Return [x, y] of the center of cell containing provided text 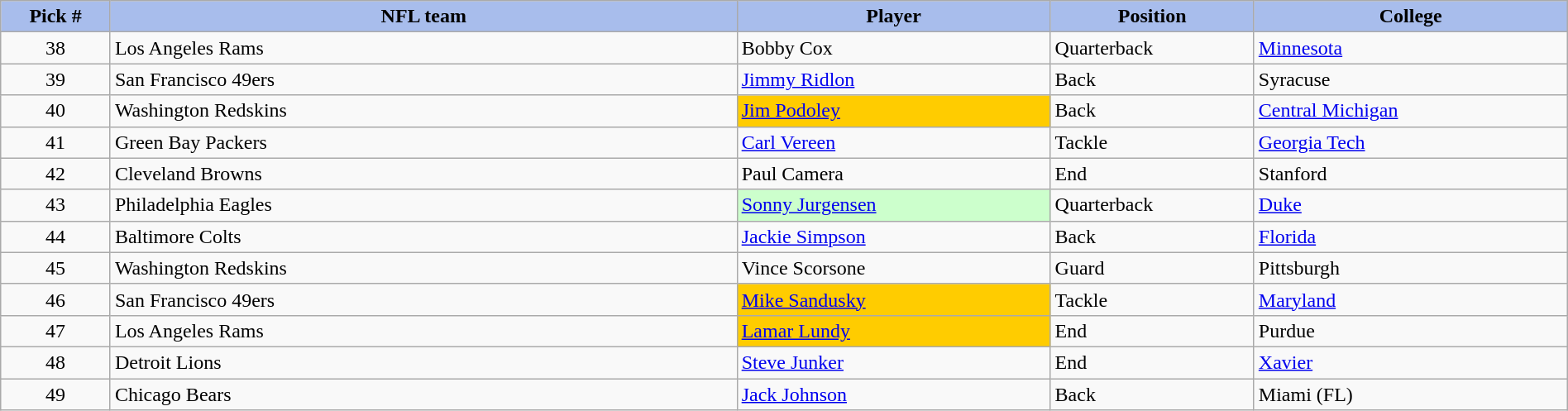
Central Michigan [1411, 111]
44 [56, 237]
Sonny Jurgensen [893, 205]
College [1411, 17]
Maryland [1411, 299]
Chicago Bears [423, 394]
NFL team [423, 17]
Duke [1411, 205]
Lamar Lundy [893, 331]
Bobby Cox [893, 48]
Xavier [1411, 362]
46 [56, 299]
Jimmy Ridlon [893, 79]
Carl Vereen [893, 142]
39 [56, 79]
49 [56, 394]
47 [56, 331]
Position [1152, 17]
41 [56, 142]
Philadelphia Eagles [423, 205]
Minnesota [1411, 48]
Paul Camera [893, 174]
Georgia Tech [1411, 142]
Vince Scorsone [893, 268]
Stanford [1411, 174]
38 [56, 48]
42 [56, 174]
48 [56, 362]
Player [893, 17]
Jack Johnson [893, 394]
Jim Podoley [893, 111]
Guard [1152, 268]
Mike Sandusky [893, 299]
Purdue [1411, 331]
Green Bay Packers [423, 142]
Florida [1411, 237]
Steve Junker [893, 362]
45 [56, 268]
Miami (FL) [1411, 394]
Pittsburgh [1411, 268]
Baltimore Colts [423, 237]
Syracuse [1411, 79]
Pick # [56, 17]
40 [56, 111]
Jackie Simpson [893, 237]
43 [56, 205]
Cleveland Browns [423, 174]
Detroit Lions [423, 362]
